Find where the given text appears and provide that cell's center as [X, Y] coordinate. 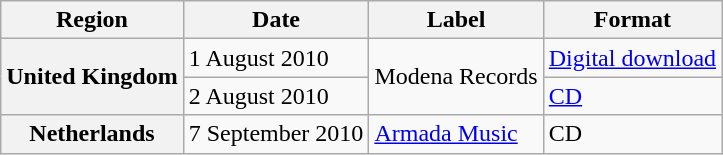
Armada Music [456, 134]
United Kingdom [92, 77]
Region [92, 20]
Modena Records [456, 77]
7 September 2010 [276, 134]
1 August 2010 [276, 58]
2 August 2010 [276, 96]
Format [632, 20]
Netherlands [92, 134]
Digital download [632, 58]
Label [456, 20]
Date [276, 20]
